Return the (x, y) coordinate for the center point of the cell that contains the specified text.  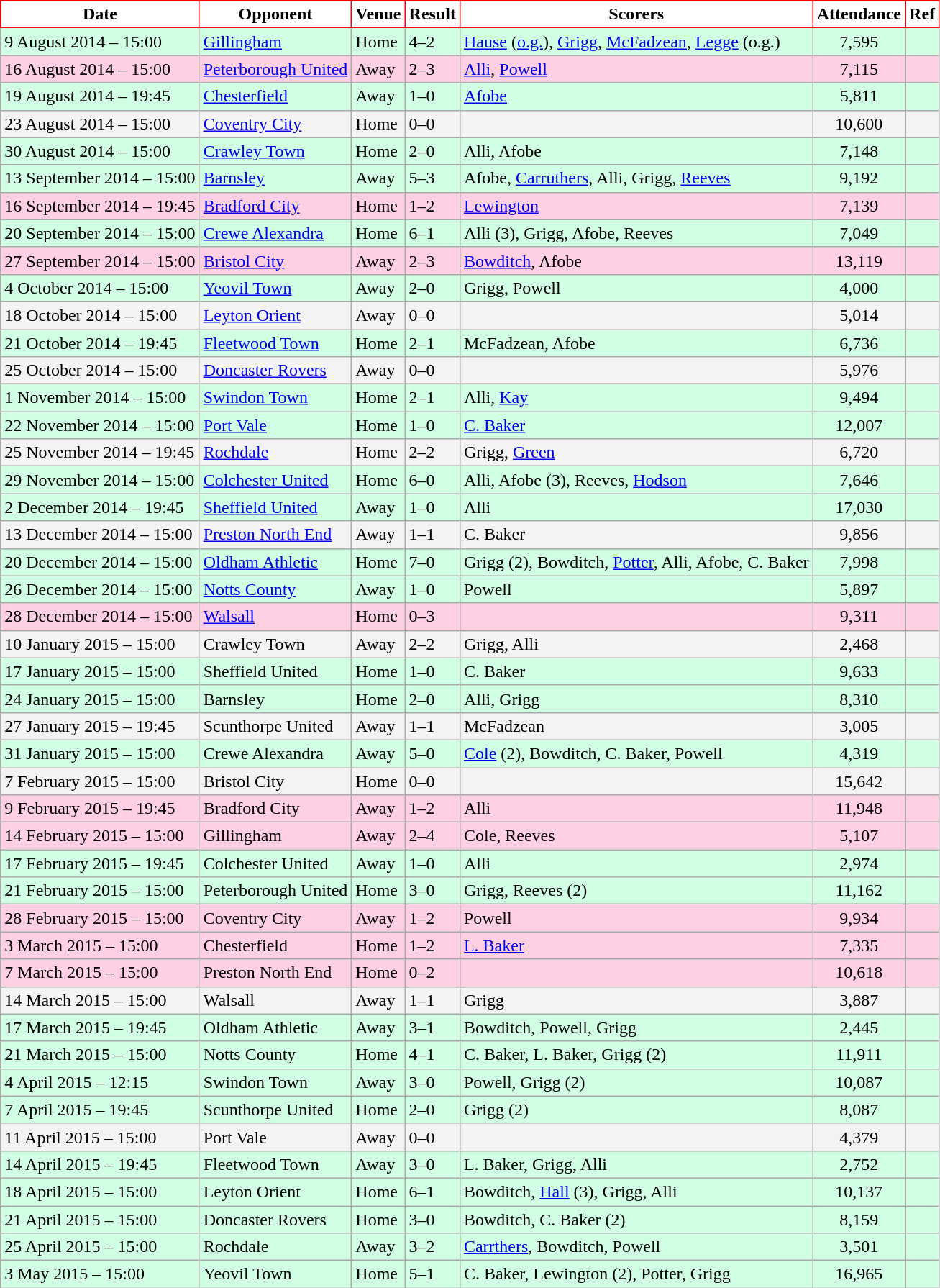
7,049 (859, 233)
Afobe, Carruthers, Alli, Grigg, Reeves (636, 178)
3 May 2015 – 15:00 (100, 1274)
4,319 (859, 753)
25 October 2014 – 15:00 (100, 371)
Ref (922, 14)
9,856 (859, 535)
2,468 (859, 644)
8,087 (859, 1110)
6–0 (432, 480)
5,976 (859, 371)
5–0 (432, 753)
17 February 2015 – 19:45 (100, 863)
30 August 2014 – 15:00 (100, 151)
Bowditch, Powell, Grigg (636, 1028)
7 February 2015 – 15:00 (100, 781)
7,998 (859, 562)
5,107 (859, 836)
8,310 (859, 699)
Alli, Afobe (636, 151)
20 December 2014 – 15:00 (100, 562)
7,115 (859, 69)
2,445 (859, 1028)
Lewington (636, 206)
5,811 (859, 96)
Alli, Kay (636, 398)
2,974 (859, 863)
4–2 (432, 42)
21 February 2015 – 15:00 (100, 891)
7,148 (859, 151)
Result (432, 14)
5,014 (859, 315)
Hause (o.g.), Grigg, McFadzean, Legge (o.g.) (636, 42)
29 November 2014 – 15:00 (100, 480)
Grigg, Green (636, 453)
0–3 (432, 617)
5–3 (432, 178)
18 October 2014 – 15:00 (100, 315)
3–2 (432, 1247)
14 April 2015 – 19:45 (100, 1164)
28 February 2015 – 15:00 (100, 918)
Date (100, 14)
7,646 (859, 480)
13 September 2014 – 15:00 (100, 178)
Grigg (2), Bowditch, Potter, Alli, Afobe, C. Baker (636, 562)
4,379 (859, 1137)
3,887 (859, 1000)
25 April 2015 – 15:00 (100, 1247)
2,752 (859, 1164)
11,911 (859, 1055)
3 March 2015 – 15:00 (100, 945)
14 March 2015 – 15:00 (100, 1000)
Bowditch, C. Baker (2) (636, 1220)
McFadzean, Afobe (636, 343)
Carrthers, Bowditch, Powell (636, 1247)
C. Baker, L. Baker, Grigg (2) (636, 1055)
7–0 (432, 562)
27 September 2014 – 15:00 (100, 260)
5,897 (859, 589)
Cole, Reeves (636, 836)
Bowditch, Hall (3), Grigg, Alli (636, 1192)
21 April 2015 – 15:00 (100, 1220)
3–1 (432, 1028)
20 September 2014 – 15:00 (100, 233)
9,934 (859, 918)
Grigg (2) (636, 1110)
Afobe (636, 96)
23 August 2014 – 15:00 (100, 124)
19 August 2014 – 19:45 (100, 96)
17,030 (859, 507)
22 November 2014 – 15:00 (100, 425)
4,000 (859, 288)
11,162 (859, 891)
6,720 (859, 453)
Powell, Grigg (2) (636, 1082)
4 April 2015 – 12:15 (100, 1082)
4–1 (432, 1055)
7 April 2015 – 19:45 (100, 1110)
L. Baker (636, 945)
8,159 (859, 1220)
18 April 2015 – 15:00 (100, 1192)
16 August 2014 – 15:00 (100, 69)
10,137 (859, 1192)
15,642 (859, 781)
Grigg, Reeves (2) (636, 891)
9,633 (859, 671)
L. Baker, Grigg, Alli (636, 1164)
10,618 (859, 973)
24 January 2015 – 15:00 (100, 699)
21 October 2014 – 19:45 (100, 343)
9,494 (859, 398)
C. Baker, Lewington (2), Potter, Grigg (636, 1274)
11 April 2015 – 15:00 (100, 1137)
9,311 (859, 617)
Grigg, Powell (636, 288)
7 March 2015 – 15:00 (100, 973)
3,005 (859, 726)
14 February 2015 – 15:00 (100, 836)
10,600 (859, 124)
5–1 (432, 1274)
16,965 (859, 1274)
27 January 2015 – 19:45 (100, 726)
25 November 2014 – 19:45 (100, 453)
31 January 2015 – 15:00 (100, 753)
26 December 2014 – 15:00 (100, 589)
13,119 (859, 260)
McFadzean (636, 726)
7,335 (859, 945)
2 December 2014 – 19:45 (100, 507)
Alli, Afobe (3), Reeves, Hodson (636, 480)
2–4 (432, 836)
9,192 (859, 178)
9 February 2015 – 19:45 (100, 809)
Alli, Grigg (636, 699)
3,501 (859, 1247)
Cole (2), Bowditch, C. Baker, Powell (636, 753)
9 August 2014 – 15:00 (100, 42)
Alli (3), Grigg, Afobe, Reeves (636, 233)
Venue (378, 14)
7,595 (859, 42)
12,007 (859, 425)
6,736 (859, 343)
0–2 (432, 973)
10 January 2015 – 15:00 (100, 644)
21 March 2015 – 15:00 (100, 1055)
Scorers (636, 14)
Attendance (859, 14)
7,139 (859, 206)
Bowditch, Afobe (636, 260)
11,948 (859, 809)
17 March 2015 – 19:45 (100, 1028)
1 November 2014 – 15:00 (100, 398)
13 December 2014 – 15:00 (100, 535)
10,087 (859, 1082)
Alli, Powell (636, 69)
Opponent (275, 14)
17 January 2015 – 15:00 (100, 671)
Grigg (636, 1000)
Grigg, Alli (636, 644)
28 December 2014 – 15:00 (100, 617)
4 October 2014 – 15:00 (100, 288)
16 September 2014 – 19:45 (100, 206)
